From the cell containing the given text, extract its center point as [x, y] coordinate. 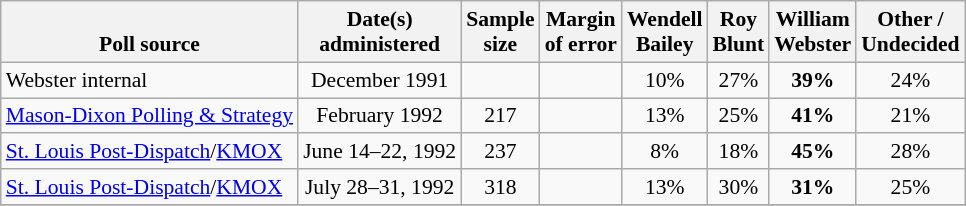
217 [500, 116]
July 28–31, 1992 [380, 187]
10% [665, 80]
39% [812, 80]
28% [910, 152]
45% [812, 152]
41% [812, 116]
WendellBailey [665, 32]
31% [812, 187]
24% [910, 80]
21% [910, 116]
237 [500, 152]
June 14–22, 1992 [380, 152]
30% [739, 187]
8% [665, 152]
27% [739, 80]
Date(s)administered [380, 32]
Other /Undecided [910, 32]
Marginof error [581, 32]
December 1991 [380, 80]
Mason-Dixon Polling & Strategy [150, 116]
RoyBlunt [739, 32]
Samplesize [500, 32]
WilliamWebster [812, 32]
18% [739, 152]
318 [500, 187]
Poll source [150, 32]
February 1992 [380, 116]
Webster internal [150, 80]
